Scan for the cell matching the given text and deliver its [x, y] coordinate at center. 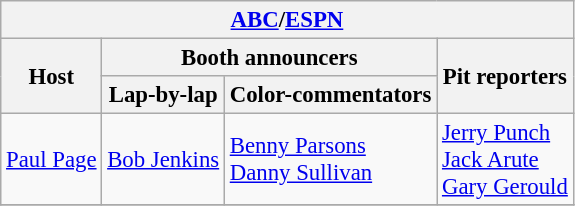
Paul Page [52, 160]
Jerry Punch Jack Arute Gary Gerould [505, 160]
Color-commentators [330, 95]
Pit reporters [505, 76]
Lap-by-lap [164, 95]
Bob Jenkins [164, 160]
Host [52, 76]
Booth announcers [270, 58]
ABC/ESPN [287, 20]
Benny Parsons Danny Sullivan [330, 160]
